Locate the cell with the specified text and output its (x, y) center coordinate. 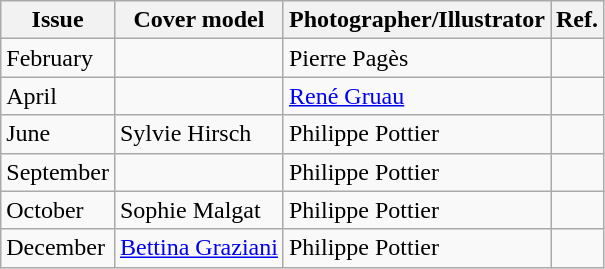
December (58, 248)
Sylvie Hirsch (198, 134)
Pierre Pagès (416, 58)
Ref. (576, 20)
September (58, 172)
Cover model (198, 20)
René Gruau (416, 96)
Sophie Malgat (198, 210)
Issue (58, 20)
Photographer/Illustrator (416, 20)
October (58, 210)
June (58, 134)
Bettina Graziani (198, 248)
February (58, 58)
April (58, 96)
